Find where the given text appears and provide that cell's center as (X, Y) coordinate. 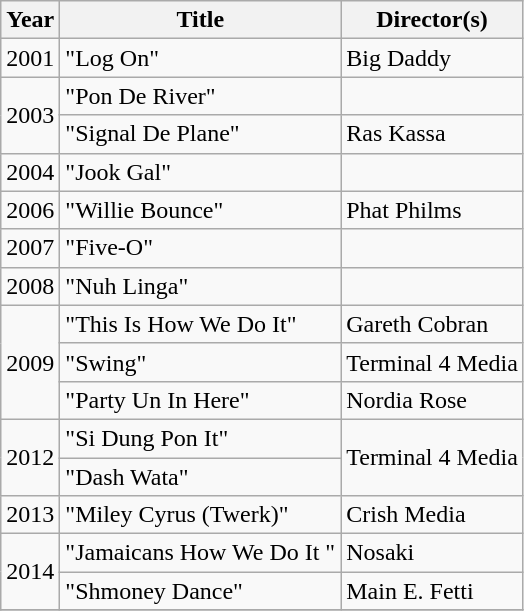
2001 (30, 58)
Title (200, 20)
"Party Un In Here" (200, 400)
2007 (30, 248)
"Five-O" (200, 248)
Crish Media (432, 515)
"Willie Bounce" (200, 210)
"Jook Gal" (200, 172)
"Jamaicans How We Do It " (200, 553)
2009 (30, 362)
2008 (30, 286)
Nosaki (432, 553)
2014 (30, 572)
"Nuh Linga" (200, 286)
"Shmoney Dance" (200, 591)
2013 (30, 515)
Main E. Fetti (432, 591)
Year (30, 20)
"Swing" (200, 362)
Phat Philms (432, 210)
Gareth Cobran (432, 324)
2004 (30, 172)
2012 (30, 457)
2006 (30, 210)
Ras Kassa (432, 134)
"Dash Wata" (200, 477)
Director(s) (432, 20)
Nordia Rose (432, 400)
"Log On" (200, 58)
"Miley Cyrus (Twerk)" (200, 515)
"Si Dung Pon It" (200, 438)
"Signal De Plane" (200, 134)
"Pon De River" (200, 96)
Big Daddy (432, 58)
2003 (30, 115)
"This Is How We Do It" (200, 324)
